Return (X, Y) of the center of cell containing provided text 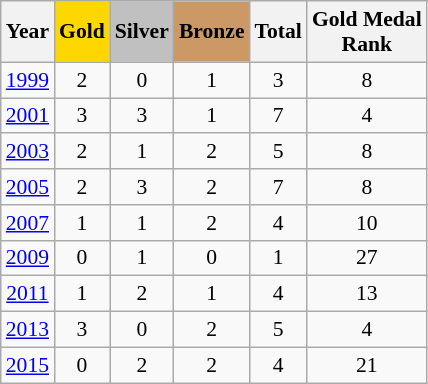
27 (367, 258)
13 (367, 294)
Total (278, 32)
Year (28, 32)
2007 (28, 223)
Gold Medal Rank (367, 32)
Bronze (212, 32)
2011 (28, 294)
2015 (28, 365)
Silver (142, 32)
2009 (28, 258)
10 (367, 223)
2003 (28, 152)
2001 (28, 116)
Gold (82, 32)
2013 (28, 330)
1999 (28, 80)
2005 (28, 187)
21 (367, 365)
